From the cell containing the given text, extract its center point as [x, y] coordinate. 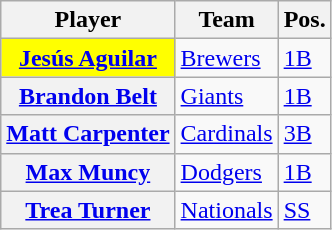
Team [226, 20]
Max Muncy [88, 172]
Nationals [226, 210]
Player [88, 20]
Trea Turner [88, 210]
SS [304, 210]
Pos. [304, 20]
Matt Carpenter [88, 134]
Jesús Aguilar [88, 58]
Dodgers [226, 172]
Cardinals [226, 134]
Giants [226, 96]
Brewers [226, 58]
3B [304, 134]
Brandon Belt [88, 96]
